Capture the cell that displays the provided text and extract its (x, y) central coordinate. 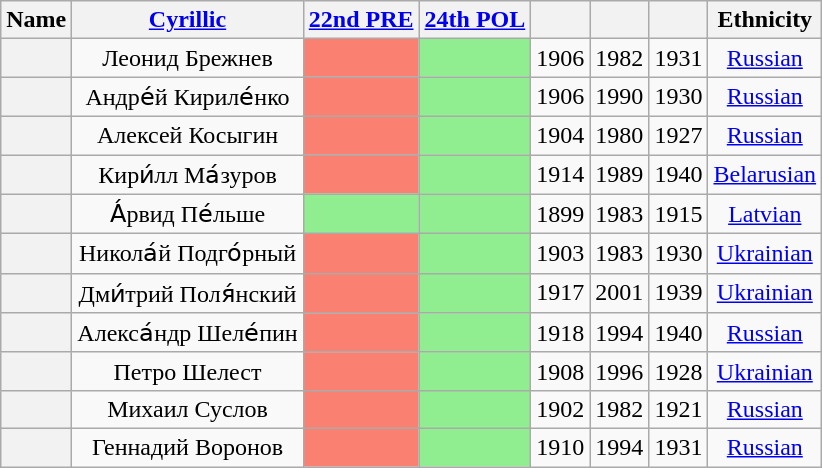
1910 (560, 447)
Ethnicity (765, 20)
Дми́трий Поля́нский (188, 293)
Belarusian (765, 174)
Алексей Косыгин (188, 135)
1908 (560, 371)
1917 (560, 293)
Леонид Брежнев (188, 58)
Михаил Суслов (188, 409)
Name (36, 20)
1996 (620, 371)
1990 (620, 97)
1918 (560, 333)
1927 (678, 135)
Андре́й Кириле́нко (188, 97)
22nd PRE (361, 20)
Кири́лл Ма́зуров (188, 174)
Геннадий Воронов (188, 447)
А́рвид Пе́льше (188, 214)
24th POL (475, 20)
1989 (620, 174)
Алекса́ндр Шеле́пин (188, 333)
1915 (678, 214)
Latvian (765, 214)
Никола́й Подго́рный (188, 254)
1903 (560, 254)
1980 (620, 135)
1939 (678, 293)
2001 (620, 293)
1902 (560, 409)
1928 (678, 371)
1914 (560, 174)
Петро Шелест (188, 371)
1921 (678, 409)
Cyrillic (188, 20)
1899 (560, 214)
1904 (560, 135)
